Detect which cell encompasses the target text, then output its (x, y) center coordinate. 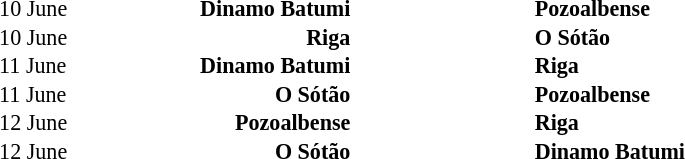
Dinamo Batumi (231, 66)
Riga (231, 38)
Pozoalbense (231, 123)
O Sótão (231, 94)
